Provide the (X, Y) coordinate of the cell's center where the given text is located.  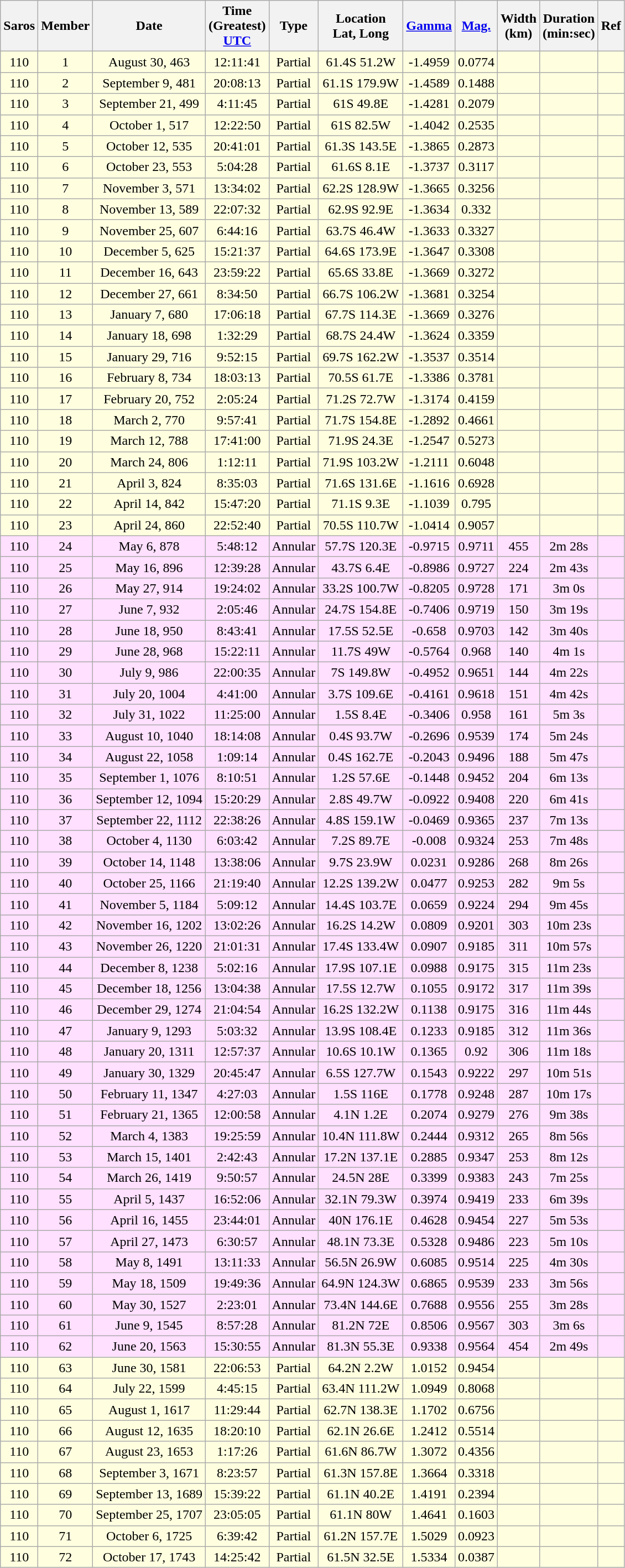
16:52:06 (237, 1199)
Duration(min:sec) (569, 26)
4.1N 1.2E (361, 1115)
17.5S 12.7W (361, 989)
41 (65, 904)
61 (65, 1326)
Time(Greatest)UTC (237, 26)
19:49:36 (237, 1283)
1:17:26 (237, 1452)
January 7, 680 (149, 315)
44 (65, 968)
287 (519, 1094)
14:25:42 (237, 1557)
May 8, 1491 (149, 1262)
23 (65, 525)
294 (519, 904)
62.9S 92.9E (361, 209)
0.3318 (476, 1473)
0.9486 (476, 1241)
8m 26s (569, 862)
7.2S 89.7E (361, 841)
62 (65, 1347)
316 (519, 1010)
13:11:33 (237, 1262)
315 (519, 968)
-1.3665 (429, 188)
0.968 (476, 652)
0.3308 (476, 251)
0.9618 (476, 694)
-1.3624 (429, 336)
September 9, 481 (149, 83)
15:20:29 (237, 799)
5m 3s (569, 715)
0.3256 (476, 188)
1:32:29 (237, 336)
1.4191 (429, 1494)
2m 49s (569, 1347)
September 13, 1689 (149, 1494)
2m 28s (569, 546)
11:29:44 (237, 1410)
24.5N 28E (361, 1178)
0.1055 (429, 989)
69.7S 162.2W (361, 357)
22 (65, 504)
-0.3406 (429, 715)
0.9567 (476, 1326)
17.4S 133.4W (361, 946)
0.5328 (429, 1241)
April 16, 1455 (149, 1220)
0.5273 (476, 441)
0.0231 (429, 862)
42 (65, 925)
October 17, 1743 (149, 1557)
0.1365 (429, 1052)
28 (65, 630)
61.1N 80W (361, 1515)
April 3, 824 (149, 483)
July 31, 1022 (149, 715)
-1.3386 (429, 378)
5m 24s (569, 736)
49 (65, 1073)
January 9, 1293 (149, 1031)
23:59:22 (237, 272)
17:41:00 (237, 441)
9m 5s (569, 883)
15:39:22 (237, 1494)
2:05:24 (237, 399)
March 26, 1419 (149, 1178)
4m 22s (569, 673)
45 (65, 989)
Width(km) (519, 26)
0.0907 (429, 946)
1.2412 (429, 1431)
306 (519, 1052)
69 (65, 1494)
-0.0922 (429, 799)
February 11, 1347 (149, 1094)
0.332 (476, 209)
13 (65, 315)
65.6S 33.8E (361, 272)
0.3781 (476, 378)
1.2S 57.6E (361, 778)
0.6756 (476, 1410)
140 (519, 652)
0.0387 (476, 1557)
23:44:01 (237, 1220)
227 (519, 1220)
1.5029 (429, 1536)
0.0809 (429, 925)
57.7S 120.3E (361, 546)
0.92 (476, 1052)
November 13, 589 (149, 209)
-0.4161 (429, 694)
67 (65, 1452)
311 (519, 946)
September 3, 1671 (149, 1473)
4m 1s (569, 652)
-1.2892 (429, 420)
0.9564 (476, 1347)
6m 41s (569, 799)
18:20:10 (237, 1431)
14.4S 103.7E (361, 904)
5:09:12 (237, 904)
29 (65, 652)
51 (65, 1115)
0.1488 (476, 83)
1.0152 (429, 1368)
0.7688 (429, 1304)
-1.3174 (429, 399)
48 (65, 1052)
0.4661 (476, 420)
39 (65, 862)
40 (65, 883)
7m 13s (569, 820)
Type (294, 26)
31 (65, 694)
January 30, 1329 (149, 1073)
71.6S 131.6E (361, 483)
3 (65, 104)
12:11:41 (237, 62)
0.2535 (476, 125)
3m 56s (569, 1283)
0.9452 (476, 778)
2m 43s (569, 567)
66 (65, 1431)
34 (65, 757)
0.4356 (476, 1452)
5m 10s (569, 1241)
15 (65, 357)
Date (149, 26)
September 12, 1094 (149, 799)
1.3664 (429, 1473)
-0.0469 (429, 820)
56 (65, 1220)
5:48:12 (237, 546)
2:23:01 (237, 1304)
61S 82.5W (361, 125)
-1.3633 (429, 230)
81.2N 72E (361, 1326)
2:05:46 (237, 609)
October 23, 553 (149, 167)
0.9419 (476, 1199)
7 (65, 188)
0.1543 (429, 1073)
June 9, 1545 (149, 1326)
10m 17s (569, 1094)
August 30, 463 (149, 62)
15:22:11 (237, 652)
171 (519, 588)
0.4S 162.7E (361, 757)
68.7S 24.4W (361, 336)
4:45:15 (237, 1389)
October 4, 1130 (149, 841)
February 20, 752 (149, 399)
22:00:35 (237, 673)
0.0477 (429, 883)
67.7S 114.3E (361, 315)
1.5S 116E (361, 1094)
64.2N 2.2W (361, 1368)
52 (65, 1136)
33 (65, 736)
151 (519, 694)
April 24, 860 (149, 525)
0.9172 (476, 989)
September 25, 1707 (149, 1515)
47 (65, 1031)
11m 39s (569, 989)
66.7S 106.2W (361, 294)
10m 23s (569, 925)
December 29, 1274 (149, 1010)
September 1, 1076 (149, 778)
0.3327 (476, 230)
-0.1448 (429, 778)
May 30, 1527 (149, 1304)
18:14:08 (237, 736)
-1.4959 (429, 62)
21:19:40 (237, 883)
0.1603 (476, 1515)
8:10:51 (237, 778)
61S 49.8E (361, 104)
62.7N 138.3E (361, 1410)
32 (65, 715)
LocationLat, Long (361, 26)
0.3254 (476, 294)
17:06:18 (237, 315)
0.9711 (476, 546)
61.6S 8.1E (361, 167)
February 8, 734 (149, 378)
0.958 (476, 715)
6:30:57 (237, 1241)
June 28, 968 (149, 652)
8m 56s (569, 1136)
November 3, 571 (149, 188)
19 (65, 441)
May 6, 878 (149, 546)
-0.008 (429, 841)
7m 48s (569, 841)
-0.8986 (429, 567)
61.4S 51.2W (361, 62)
6m 39s (569, 1199)
13:38:06 (237, 862)
0.6928 (476, 483)
6.5S 127.7W (361, 1073)
61.3N 157.8E (361, 1473)
12:57:37 (237, 1052)
June 20, 1563 (149, 1347)
August 12, 1635 (149, 1431)
12:22:50 (237, 125)
0.2444 (429, 1136)
0.9222 (476, 1073)
20:45:47 (237, 1073)
October 6, 1725 (149, 1536)
5:04:28 (237, 167)
0.9408 (476, 799)
142 (519, 630)
June 30, 1581 (149, 1368)
June 7, 932 (149, 609)
2 (65, 83)
71.9S 24.3E (361, 441)
0.3272 (476, 272)
65 (65, 1410)
1.0949 (429, 1389)
11.7S 49W (361, 652)
0.9279 (476, 1115)
16.2S 132.2W (361, 1010)
71 (65, 1536)
-1.1039 (429, 504)
-0.4952 (429, 673)
71.7S 154.8E (361, 420)
3.7S 109.6E (361, 694)
11 (65, 272)
0.9312 (476, 1136)
-1.4042 (429, 125)
50 (65, 1094)
April 5, 1437 (149, 1199)
20:08:13 (237, 83)
16 (65, 378)
70.5S 110.7W (361, 525)
9:50:57 (237, 1178)
61.3S 143.5E (361, 146)
36 (65, 799)
10.6S 10.1W (361, 1052)
0.9253 (476, 883)
11:25:00 (237, 715)
0.9248 (476, 1094)
January 29, 716 (149, 357)
September 22, 1112 (149, 820)
22:07:32 (237, 209)
Gamma (429, 26)
30 (65, 673)
15:30:55 (237, 1347)
5 (65, 146)
58 (65, 1262)
0.8068 (476, 1389)
70 (65, 1515)
454 (519, 1347)
9:57:41 (237, 420)
April 14, 842 (149, 504)
4 (65, 125)
July 22, 1599 (149, 1389)
0.9347 (476, 1157)
August 23, 1653 (149, 1452)
0.9224 (476, 904)
0.1778 (429, 1094)
4m 42s (569, 694)
December 16, 643 (149, 272)
61.1S 179.9W (361, 83)
4.8S 159.1W (361, 820)
March 4, 1383 (149, 1136)
-1.1616 (429, 483)
12:39:28 (237, 567)
71.2S 72.7W (361, 399)
24 (65, 546)
December 5, 625 (149, 251)
Ref (611, 26)
-0.658 (429, 630)
March 12, 788 (149, 441)
312 (519, 1031)
62.2S 128.9W (361, 188)
27 (65, 609)
0.2074 (429, 1115)
7S 149.8W (361, 673)
August 22, 1058 (149, 757)
8:23:57 (237, 1473)
3m 6s (569, 1326)
23:05:05 (237, 1515)
September 21, 499 (149, 104)
43.7S 6.4E (361, 567)
38 (65, 841)
0.4S 93.7W (361, 736)
265 (519, 1136)
455 (519, 546)
7m 25s (569, 1178)
21:04:54 (237, 1010)
May 27, 914 (149, 588)
61.5N 32.5E (361, 1557)
15:47:20 (237, 504)
0.2873 (476, 146)
January 18, 698 (149, 336)
0.0923 (476, 1536)
10.4N 111.8W (361, 1136)
0.2394 (476, 1494)
37 (65, 820)
73.4N 144.6E (361, 1304)
32.1N 79.3W (361, 1199)
July 20, 1004 (149, 694)
11m 36s (569, 1031)
0.9365 (476, 820)
35 (65, 778)
0.3276 (476, 315)
-0.7406 (429, 609)
-1.0414 (429, 525)
-0.9715 (429, 546)
276 (519, 1115)
0.9496 (476, 757)
April 27, 1473 (149, 1241)
61.6N 86.7W (361, 1452)
4:41:00 (237, 694)
4m 30s (569, 1262)
53 (65, 1157)
9m 45s (569, 904)
6:03:42 (237, 841)
12.2S 139.2W (361, 883)
0.9719 (476, 609)
17 (65, 399)
63 (65, 1368)
71.9S 103.2W (361, 462)
0.9703 (476, 630)
Mag. (476, 26)
4:11:45 (237, 104)
22:38:26 (237, 820)
2.8S 49.7W (361, 799)
-1.4281 (429, 104)
12:00:58 (237, 1115)
317 (519, 989)
64.9N 124.3W (361, 1283)
8 (65, 209)
0.0659 (429, 904)
0.4159 (476, 399)
223 (519, 1241)
17.9S 107.1E (361, 968)
224 (519, 567)
0.0774 (476, 62)
0.1138 (429, 1010)
46 (65, 1010)
4:27:03 (237, 1094)
1.5334 (429, 1557)
3m 0s (569, 588)
14 (65, 336)
18:03:13 (237, 378)
-1.4589 (429, 83)
19:25:59 (237, 1136)
24.7S 154.8E (361, 609)
0.9651 (476, 673)
March 2, 770 (149, 420)
December 8, 1238 (149, 968)
15:21:37 (237, 251)
-1.3681 (429, 294)
-0.8205 (429, 588)
297 (519, 1073)
February 21, 1365 (149, 1115)
May 16, 896 (149, 567)
12 (65, 294)
21 (65, 483)
-1.3647 (429, 251)
144 (519, 673)
0.9338 (429, 1347)
81.3N 55.3E (361, 1347)
November 26, 1220 (149, 946)
0.3974 (429, 1199)
0.2079 (476, 104)
26 (65, 588)
3m 19s (569, 609)
18 (65, 420)
55 (65, 1199)
25 (65, 567)
10 (65, 251)
0.1233 (429, 1031)
0.9514 (476, 1262)
62.1N 26.6E (361, 1431)
-1.2547 (429, 441)
-0.2043 (429, 757)
0.3514 (476, 357)
150 (519, 609)
0.4628 (429, 1220)
282 (519, 883)
Saros (19, 26)
1 (65, 62)
6m 13s (569, 778)
3m 40s (569, 630)
188 (519, 757)
22:06:53 (237, 1368)
-1.3634 (429, 209)
5:03:32 (237, 1031)
0.9286 (476, 862)
0.9057 (476, 525)
1:09:14 (237, 757)
0.5514 (476, 1431)
Member (65, 26)
161 (519, 715)
1.1702 (429, 1410)
22:52:40 (237, 525)
11m 18s (569, 1052)
17.2N 137.1E (361, 1157)
64.6S 173.9E (361, 251)
13:34:02 (237, 188)
-1.2111 (429, 462)
-0.5764 (429, 652)
5m 53s (569, 1220)
9m 38s (569, 1115)
11m 44s (569, 1010)
43 (65, 946)
0.9556 (476, 1304)
68 (65, 1473)
0.9324 (476, 841)
5:02:16 (237, 968)
64 (65, 1389)
0.3399 (429, 1178)
0.6048 (476, 462)
6 (65, 167)
0.2885 (429, 1157)
-0.2696 (429, 736)
33.2S 100.7W (361, 588)
9 (65, 230)
220 (519, 799)
8:35:03 (237, 483)
9.7S 23.9W (361, 862)
13:02:26 (237, 925)
June 18, 950 (149, 630)
1:12:11 (237, 462)
63.7S 46.4W (361, 230)
August 1, 1617 (149, 1410)
1.4641 (429, 1515)
237 (519, 820)
71.1S 9.3E (361, 504)
70.5S 61.7E (361, 378)
1.5S 8.4E (361, 715)
13:04:38 (237, 989)
11m 23s (569, 968)
61.1N 40.2E (361, 1494)
0.3359 (476, 336)
1.3072 (429, 1452)
243 (519, 1178)
0.6085 (429, 1262)
0.8506 (429, 1326)
0.9727 (476, 567)
268 (519, 862)
57 (65, 1241)
March 15, 1401 (149, 1157)
16.2S 14.2W (361, 925)
10m 57s (569, 946)
174 (519, 736)
0.9201 (476, 925)
48.1N 73.3E (361, 1241)
19:24:02 (237, 588)
10m 51s (569, 1073)
November 16, 1202 (149, 925)
2:42:43 (237, 1157)
59 (65, 1283)
8m 12s (569, 1157)
204 (519, 778)
May 18, 1509 (149, 1283)
8:43:41 (237, 630)
0.795 (476, 504)
225 (519, 1262)
March 24, 806 (149, 462)
54 (65, 1178)
20 (65, 462)
60 (65, 1304)
0.9728 (476, 588)
December 27, 661 (149, 294)
0.9383 (476, 1178)
13.9S 108.4E (361, 1031)
December 18, 1256 (149, 989)
October 12, 535 (149, 146)
-1.3865 (429, 146)
-1.3737 (429, 167)
0.0988 (429, 968)
17.5S 52.5E (361, 630)
November 25, 607 (149, 230)
3m 28s (569, 1304)
61.2N 157.7E (361, 1536)
40N 176.1E (361, 1220)
October 14, 1148 (149, 862)
9:52:15 (237, 357)
October 1, 517 (149, 125)
6:44:16 (237, 230)
0.3117 (476, 167)
255 (519, 1304)
August 10, 1040 (149, 736)
21:01:31 (237, 946)
-1.3537 (429, 357)
20:41:01 (237, 146)
November 5, 1184 (149, 904)
72 (65, 1557)
5m 47s (569, 757)
8:57:28 (237, 1326)
July 9, 986 (149, 673)
56.5N 26.9W (361, 1262)
6:39:42 (237, 1536)
8:34:50 (237, 294)
October 25, 1166 (149, 883)
63.4N 111.2W (361, 1389)
January 20, 1311 (149, 1052)
0.6865 (429, 1283)
